Output the (x, y) coordinate of the center of the cell containing the given text.  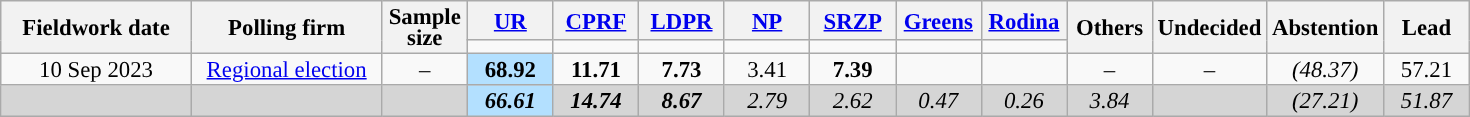
Polling firm (286, 28)
CPRF (596, 20)
Greens (939, 20)
2.79 (767, 101)
8.67 (682, 101)
Samplesize (425, 28)
68.92 (511, 70)
11.71 (596, 70)
Others (1110, 28)
Regional election (286, 70)
UR (511, 20)
51.87 (1427, 101)
LDPR (682, 20)
3.84 (1110, 101)
0.26 (1024, 101)
Lead (1427, 28)
SRZP (853, 20)
14.74 (596, 101)
(48.37) (1326, 70)
Abstention (1326, 28)
NP (767, 20)
3.41 (767, 70)
Fieldwork date (96, 28)
10 Sep 2023 (96, 70)
7.39 (853, 70)
66.61 (511, 101)
Rodina (1024, 20)
Undecided (1209, 28)
57.21 (1427, 70)
0.47 (939, 101)
7.73 (682, 70)
2.62 (853, 101)
(27.21) (1326, 101)
